Output the (X, Y) coordinate of the center of the cell containing the given text.  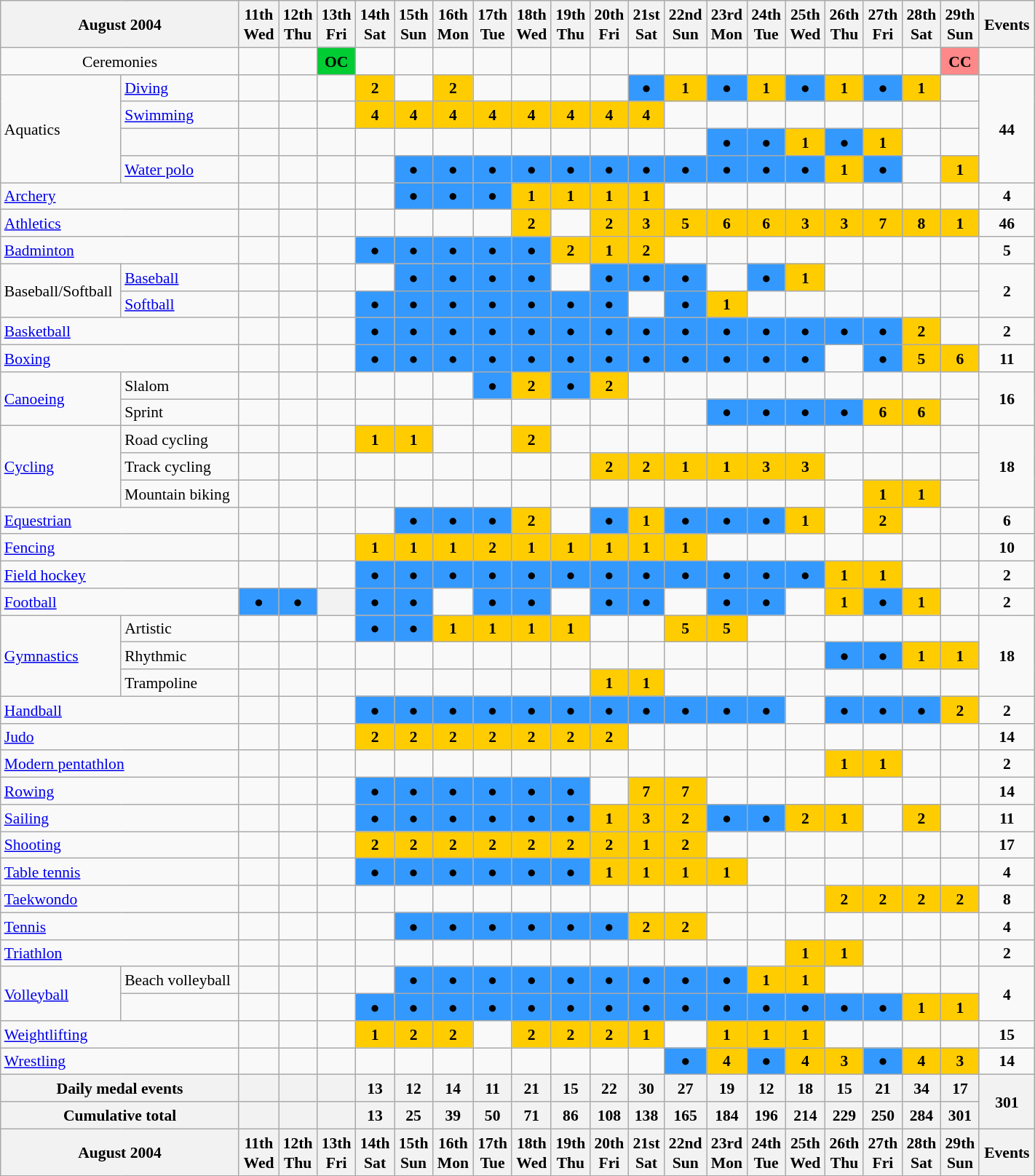
Rowing (120, 791)
Artistic (180, 628)
Gymnastics (61, 655)
250 (882, 1116)
Cumulative total (120, 1116)
Taekwondo (120, 899)
Beach volleyball (180, 980)
Basketball (120, 331)
Athletics (120, 223)
Tennis (120, 926)
Softball (180, 304)
Sprint (180, 412)
Equestrian (120, 520)
Archery (120, 195)
Triathlon (120, 952)
165 (686, 1116)
Boxing (120, 358)
Judo (120, 737)
Cycling (61, 466)
Trampoline (180, 683)
27 (686, 1088)
Canoeing (61, 398)
22 (608, 1088)
34 (921, 1088)
44 (1007, 128)
Mountain biking (180, 494)
Badminton (120, 250)
284 (921, 1116)
Shooting (120, 845)
Swimming (180, 115)
Volleyball (61, 993)
50 (492, 1116)
Fencing (120, 548)
138 (646, 1116)
Track cycling (180, 466)
Baseball/Softball (61, 291)
86 (571, 1116)
16 (1007, 398)
71 (531, 1116)
214 (805, 1116)
Aquatics (61, 128)
Baseball (180, 277)
OC (336, 61)
Field hockey (120, 574)
Road cycling (180, 440)
30 (646, 1088)
Handball (120, 709)
Water polo (180, 169)
Table tennis (120, 872)
19 (727, 1088)
Weightlifting (120, 1034)
CC (959, 61)
Modern pentathlon (120, 763)
Rhythmic (180, 655)
229 (844, 1116)
108 (608, 1116)
184 (727, 1116)
10 (1007, 548)
46 (1007, 223)
Wrestling (120, 1060)
Diving (180, 87)
Daily medal events (120, 1088)
196 (766, 1116)
Football (120, 601)
25 (413, 1116)
39 (453, 1116)
Slalom (180, 384)
Ceremonies (120, 61)
Sailing (120, 817)
